Return (X, Y) of the center of cell containing provided text 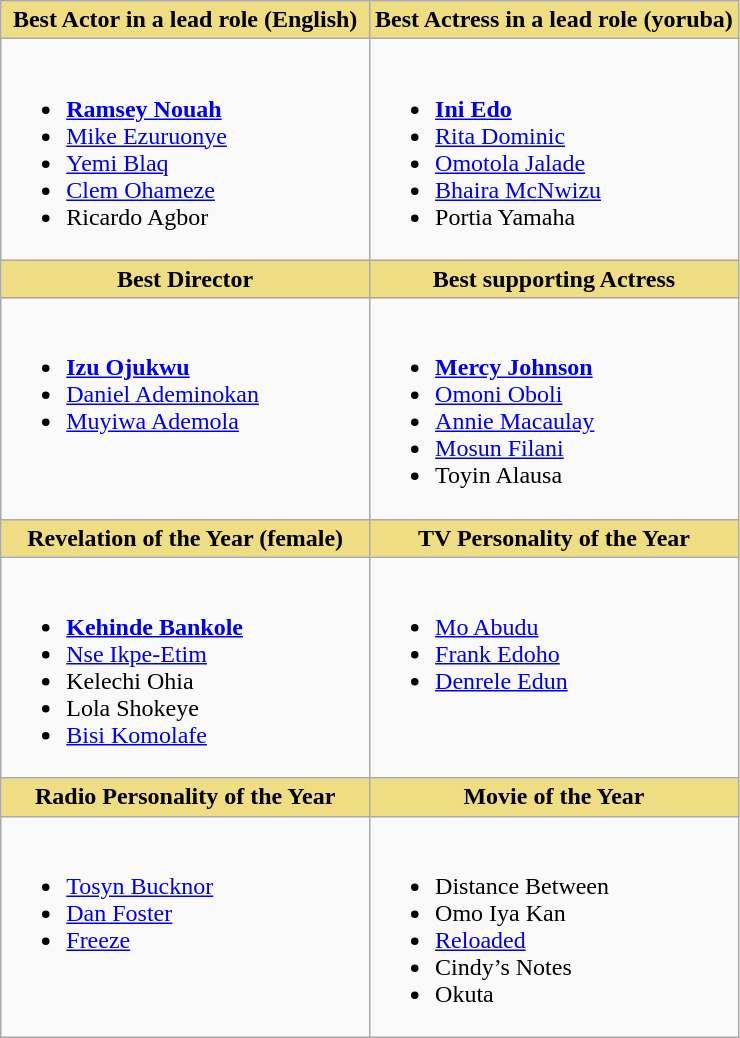
Distance BetweenOmo Iya KanReloadedCindy’s NotesOkuta (554, 926)
Ramsey NouahMike EzuruonyeYemi BlaqClem OhamezeRicardo Agbor (186, 150)
Tosyn BucknorDan FosterFreeze (186, 926)
Radio Personality of the Year (186, 797)
Kehinde BankoleNse Ikpe-EtimKelechi OhiaLola ShokeyeBisi Komolafe (186, 668)
Mo AbuduFrank EdohoDenrele Edun (554, 668)
Best supporting Actress (554, 279)
Best Actress in a lead role (yoruba) (554, 20)
Ini EdoRita DominicOmotola JaladeBhaira McNwizuPortia Yamaha (554, 150)
Movie of the Year (554, 797)
Best Actor in a lead role (English) (186, 20)
Best Director (186, 279)
Izu OjukwuDaniel AdeminokanMuyiwa Ademola (186, 408)
TV Personality of the Year (554, 538)
Mercy JohnsonOmoni OboliAnnie MacaulayMosun FilaniToyin Alausa (554, 408)
Revelation of the Year (female) (186, 538)
